Provide the (X, Y) coordinate of the cell's center where the given text is located.  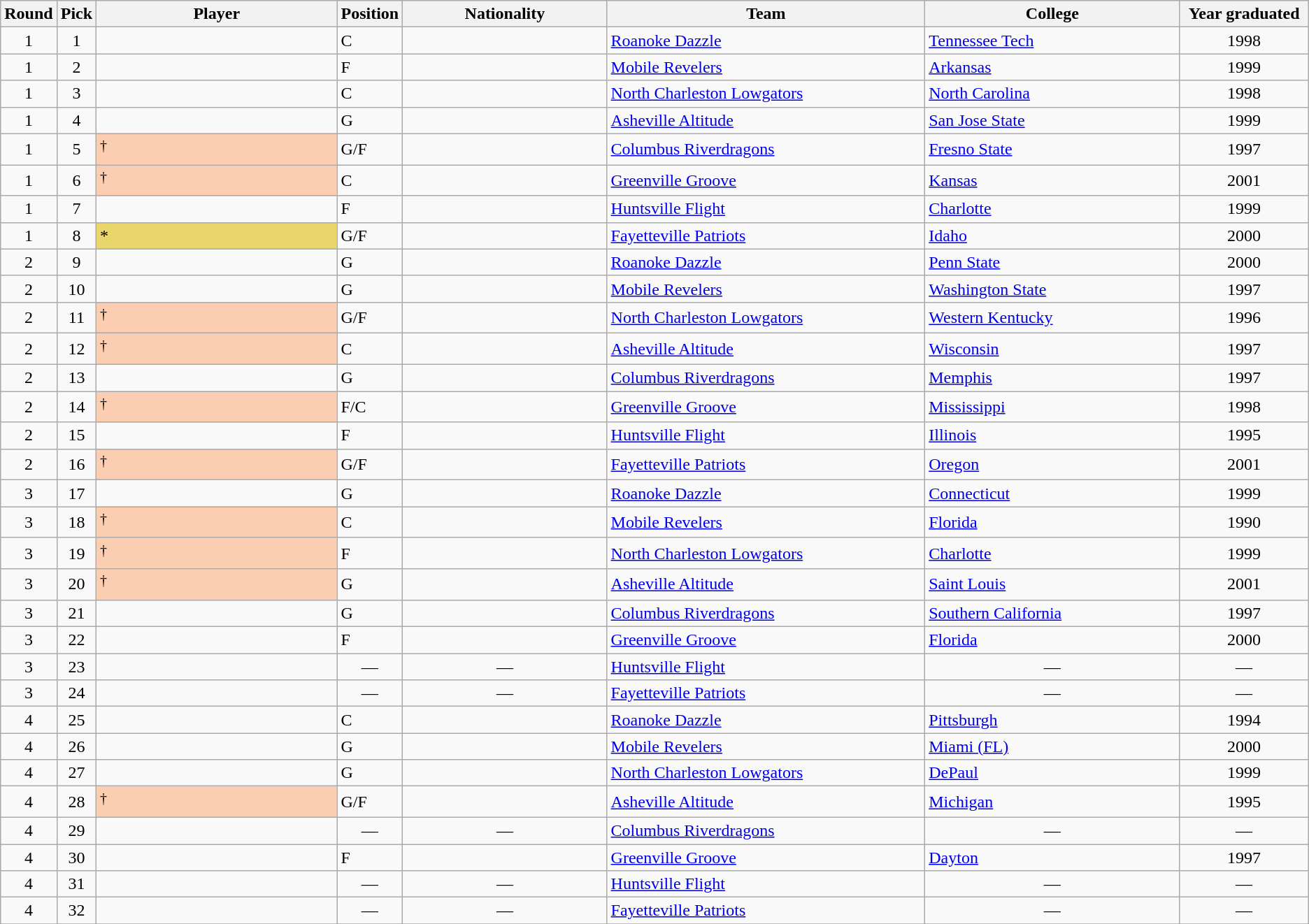
1994 (1244, 720)
Southern California (1052, 613)
F/C (370, 407)
Mississippi (1052, 407)
Illinois (1052, 435)
San Jose State (1052, 120)
27 (76, 773)
Arkansas (1052, 67)
Oregon (1052, 464)
Saint Louis (1052, 584)
Memphis (1052, 378)
Pick (76, 14)
* (217, 236)
25 (76, 720)
23 (76, 667)
6 (76, 180)
29 (76, 830)
1990 (1244, 523)
Kansas (1052, 180)
Penn State (1052, 262)
14 (76, 407)
Michigan (1052, 802)
16 (76, 464)
22 (76, 640)
10 (76, 289)
5 (76, 150)
Idaho (1052, 236)
Miami (FL) (1052, 746)
Dayton (1052, 858)
North Carolina (1052, 94)
9 (76, 262)
Fresno State (1052, 150)
12 (76, 349)
Year graduated (1244, 14)
Pittsburgh (1052, 720)
28 (76, 802)
17 (76, 493)
Position (370, 14)
Connecticut (1052, 493)
31 (76, 884)
18 (76, 523)
15 (76, 435)
7 (76, 209)
Wisconsin (1052, 349)
8 (76, 236)
24 (76, 693)
Round (29, 14)
1996 (1244, 317)
32 (76, 911)
Washington State (1052, 289)
21 (76, 613)
19 (76, 554)
20 (76, 584)
26 (76, 746)
30 (76, 858)
Tennessee Tech (1052, 41)
Western Kentucky (1052, 317)
Player (217, 14)
Team (766, 14)
13 (76, 378)
11 (76, 317)
DePaul (1052, 773)
College (1052, 14)
Nationality (505, 14)
